Search for the cell housing the specified text and yield its (x, y) center coordinate. 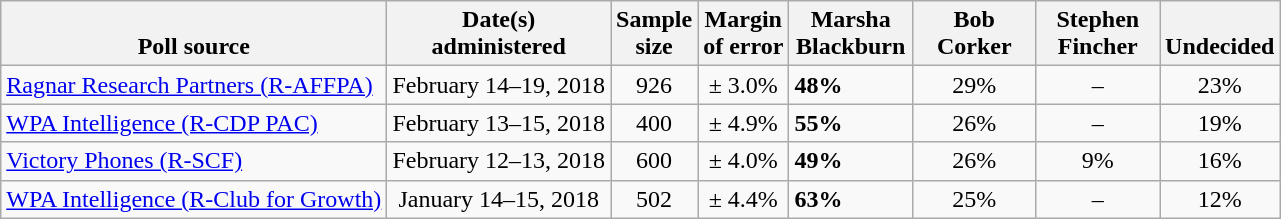
400 (654, 123)
BobCorker (974, 34)
48% (851, 85)
WPA Intelligence (R-Club for Growth) (194, 199)
± 4.9% (744, 123)
± 4.0% (744, 161)
55% (851, 123)
9% (1098, 161)
Victory Phones (R-SCF) (194, 161)
Undecided (1220, 34)
StephenFincher (1098, 34)
Marginof error (744, 34)
502 (654, 199)
926 (654, 85)
29% (974, 85)
Date(s)administered (499, 34)
± 4.4% (744, 199)
February 12–13, 2018 (499, 161)
WPA Intelligence (R-CDP PAC) (194, 123)
600 (654, 161)
19% (1220, 123)
Samplesize (654, 34)
Ragnar Research Partners (R-AFFPA) (194, 85)
49% (851, 161)
February 14–19, 2018 (499, 85)
63% (851, 199)
January 14–15, 2018 (499, 199)
February 13–15, 2018 (499, 123)
16% (1220, 161)
Poll source (194, 34)
MarshaBlackburn (851, 34)
12% (1220, 199)
23% (1220, 85)
± 3.0% (744, 85)
25% (974, 199)
